Extract the [X, Y] coordinate from the center of the cell holding the provided text.  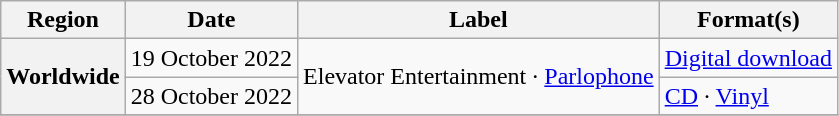
Format(s) [748, 20]
19 October 2022 [211, 58]
Digital download [748, 58]
28 October 2022 [211, 96]
CD · Vinyl [748, 96]
Worldwide [63, 77]
Label [479, 20]
Elevator Entertainment · Parlophone [479, 77]
Date [211, 20]
Region [63, 20]
